Locate the cell with the specified text and output its [X, Y] center coordinate. 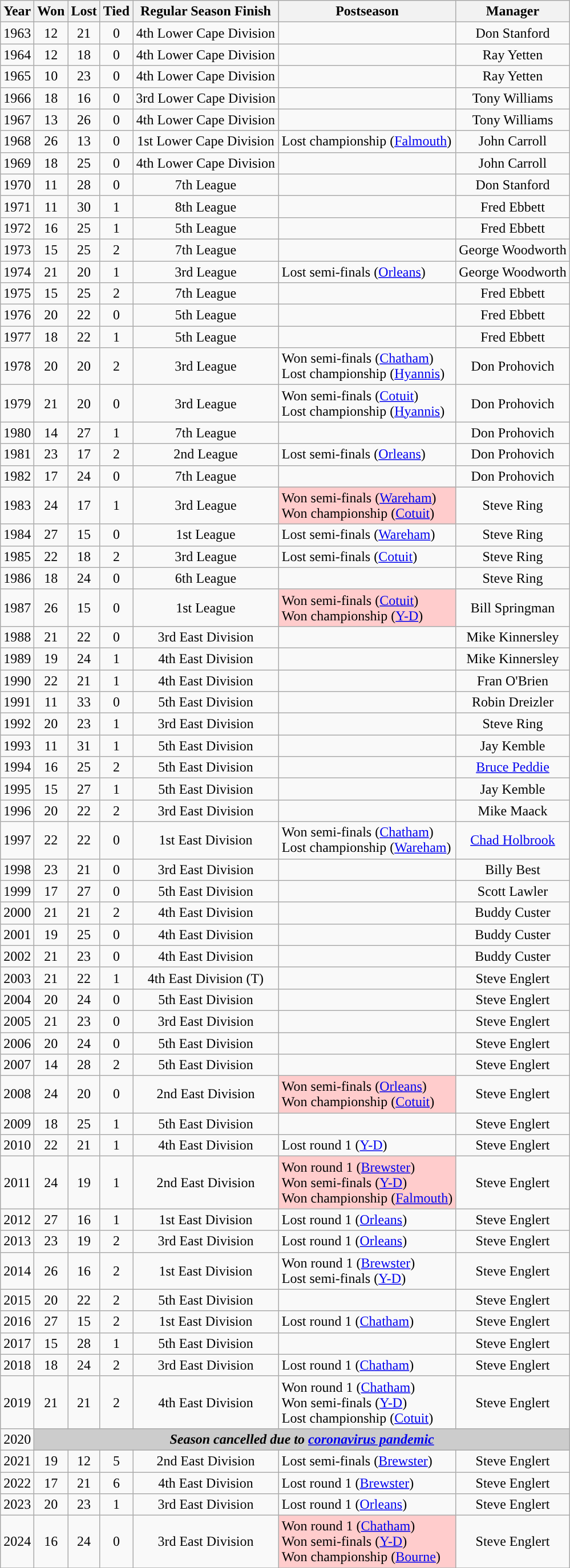
2023 [17, 1505]
3rd Lower Cape Division [206, 98]
2021 [17, 1461]
Mike Maack [513, 811]
Won round 1 (Brewster)Won semi-finals (Y-D)Won championship (Falmouth) [367, 1183]
1973 [17, 250]
1976 [17, 315]
Regular Season Finish [206, 11]
30 [84, 206]
1983 [17, 505]
Won round 1 (Chatham)Won semi-finals (Y-D)Lost championship (Cotuit) [367, 1402]
6 [116, 1483]
2002 [17, 956]
1967 [17, 120]
1965 [17, 76]
1996 [17, 811]
1980 [17, 433]
1988 [17, 637]
Won semi-finals (Chatham)Lost championship (Hyannis) [367, 366]
Won round 1 (Chatham)Won semi-finals (Y-D)Won championship (Bourne) [367, 1542]
2015 [17, 1300]
2009 [17, 1124]
2003 [17, 978]
1978 [17, 366]
2005 [17, 1021]
2019 [17, 1402]
1975 [17, 294]
1994 [17, 767]
1984 [17, 535]
Won semi-finals (Chatham)Lost championship (Wareham) [367, 840]
8th League [206, 206]
1999 [17, 891]
Year [17, 11]
2012 [17, 1220]
1995 [17, 789]
1979 [17, 404]
2020 [17, 1439]
2nd League [206, 454]
1964 [17, 55]
1992 [17, 724]
Lost championship (Falmouth) [367, 141]
33 [84, 702]
Lost semi-finals (Brewster) [367, 1461]
Won semi-finals (Orleans)Won championship (Cotuit) [367, 1095]
1986 [17, 578]
Lost [84, 11]
Billy Best [513, 870]
31 [84, 746]
Chad Holbrook [513, 840]
2022 [17, 1483]
1981 [17, 454]
2000 [17, 913]
Tied [116, 11]
1997 [17, 840]
1985 [17, 556]
2014 [17, 1270]
1987 [17, 608]
6th League [206, 578]
1998 [17, 870]
Lost semi-finals (Wareham) [367, 535]
1972 [17, 228]
2004 [17, 1000]
Won semi-finals (Cotuit)Lost championship (Hyannis) [367, 404]
1971 [17, 206]
Won [51, 11]
1968 [17, 141]
1st Lower Cape Division [206, 141]
1974 [17, 272]
2013 [17, 1241]
2001 [17, 935]
2010 [17, 1145]
Scott Lawler [513, 891]
1993 [17, 746]
1982 [17, 476]
2008 [17, 1095]
2018 [17, 1365]
2016 [17, 1322]
10 [51, 76]
1990 [17, 680]
Bruce Peddie [513, 767]
2011 [17, 1183]
Won round 1 (Brewster)Lost semi-finals (Y-D) [367, 1270]
1977 [17, 337]
2017 [17, 1343]
Season cancelled due to coronavirus pandemic [302, 1439]
1970 [17, 185]
1989 [17, 659]
Fran O'Brien [513, 680]
2024 [17, 1542]
Lost round 1 (Y-D) [367, 1145]
4th East Division (T) [206, 978]
Won semi-finals (Cotuit)Won championship (Y-D) [367, 608]
Manager [513, 11]
Postseason [367, 11]
1991 [17, 702]
Bill Springman [513, 608]
Won semi-finals (Wareham)Won championship (Cotuit) [367, 505]
1963 [17, 33]
2006 [17, 1043]
1966 [17, 98]
Lost round 1 (Brewster) [367, 1483]
5 [116, 1461]
Robin Dreizler [513, 702]
Lost semi-finals (Cotuit) [367, 556]
1969 [17, 163]
2007 [17, 1065]
